For the text-containing cell, return its midpoint in [x, y] coordinate format. 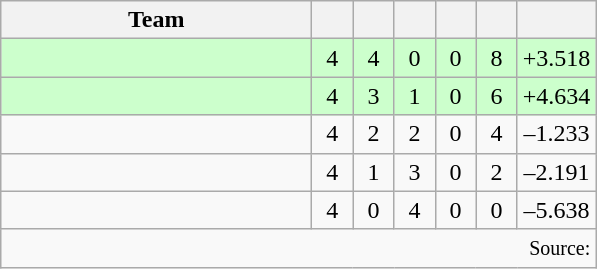
8 [496, 58]
–1.233 [556, 134]
–5.638 [556, 210]
Source: [298, 248]
6 [496, 96]
–2.191 [556, 172]
Team [156, 20]
+3.518 [556, 58]
+4.634 [556, 96]
